Output the [X, Y] coordinate of the center of the cell containing the given text.  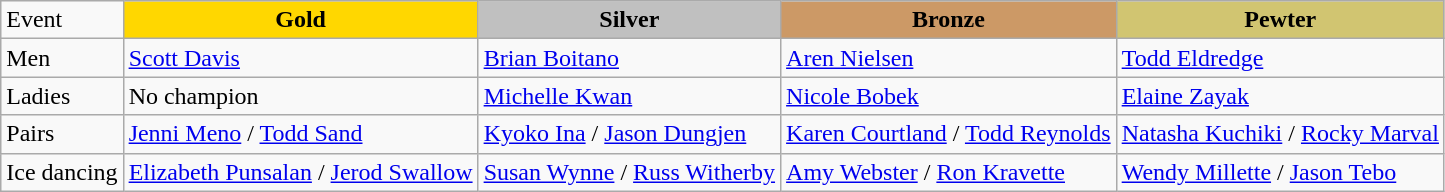
Susan Wynne / Russ Witherby [629, 172]
No champion [300, 96]
Ladies [62, 96]
Kyoko Ina / Jason Dungjen [629, 134]
Silver [629, 20]
Pairs [62, 134]
Men [62, 58]
Jenni Meno / Todd Sand [300, 134]
Todd Eldredge [1280, 58]
Karen Courtland / Todd Reynolds [949, 134]
Natasha Kuchiki / Rocky Marval [1280, 134]
Pewter [1280, 20]
Scott Davis [300, 58]
Brian Boitano [629, 58]
Nicole Bobek [949, 96]
Michelle Kwan [629, 96]
Amy Webster / Ron Kravette [949, 172]
Aren Nielsen [949, 58]
Event [62, 20]
Ice dancing [62, 172]
Wendy Millette / Jason Tebo [1280, 172]
Bronze [949, 20]
Elizabeth Punsalan / Jerod Swallow [300, 172]
Gold [300, 20]
Elaine Zayak [1280, 96]
